From the cell containing the given text, extract its center point as (X, Y) coordinate. 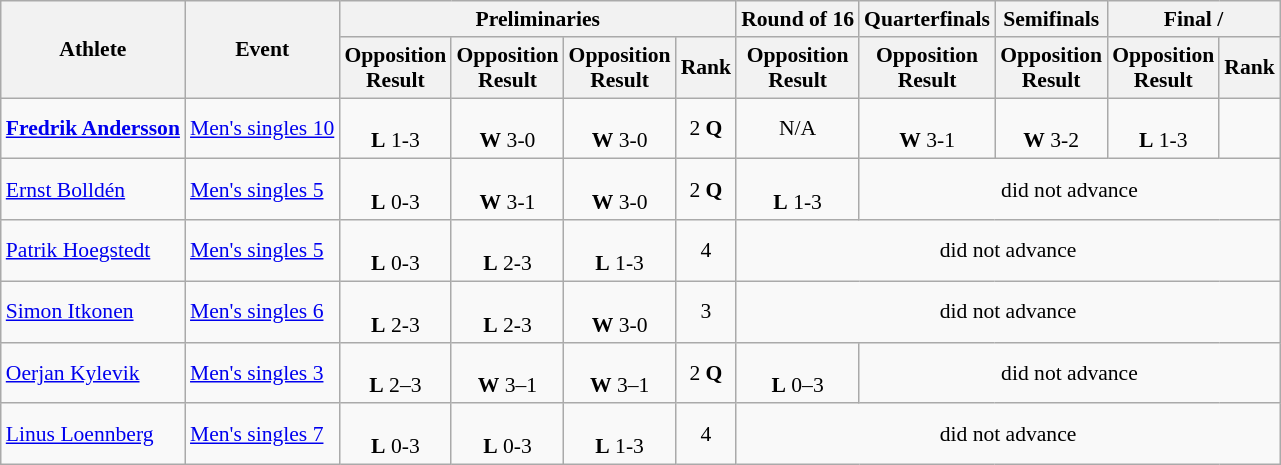
Event (262, 50)
Men's singles 10 (262, 128)
L 2–3 (395, 372)
Fredrik Andersson (93, 128)
N/A (798, 128)
Final / (1194, 19)
L 0–3 (798, 372)
Semifinals (1051, 19)
Patrik Hoegstedt (93, 250)
Men's singles 3 (262, 372)
Athlete (93, 50)
Men's singles 6 (262, 312)
Men's singles 7 (262, 434)
Round of 16 (798, 19)
Simon Itkonen (93, 312)
3 (706, 312)
Oerjan Kylevik (93, 372)
Preliminaries (538, 19)
W 3-2 (1051, 128)
Quarterfinals (927, 19)
Linus Loennberg (93, 434)
Ernst Bolldén (93, 190)
